Find where the given text appears and provide that cell's center as [x, y] coordinate. 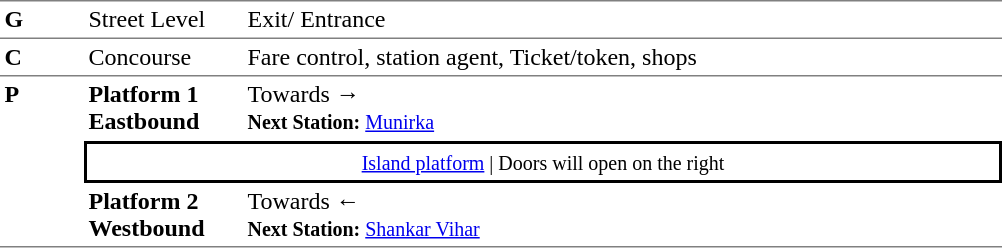
Towards → Next Station: Munirka [622, 108]
Towards ← Next Station: Shankar Vihar [622, 215]
Platform 1Eastbound [164, 108]
Island platform | Doors will open on the right [543, 162]
Platform 2Westbound [164, 215]
C [42, 58]
G [42, 20]
Street Level [164, 20]
Exit/ Entrance [622, 20]
P [42, 162]
Fare control, station agent, Ticket/token, shops [622, 58]
Concourse [164, 58]
